Output the (x, y) coordinate of the center of the cell containing the given text.  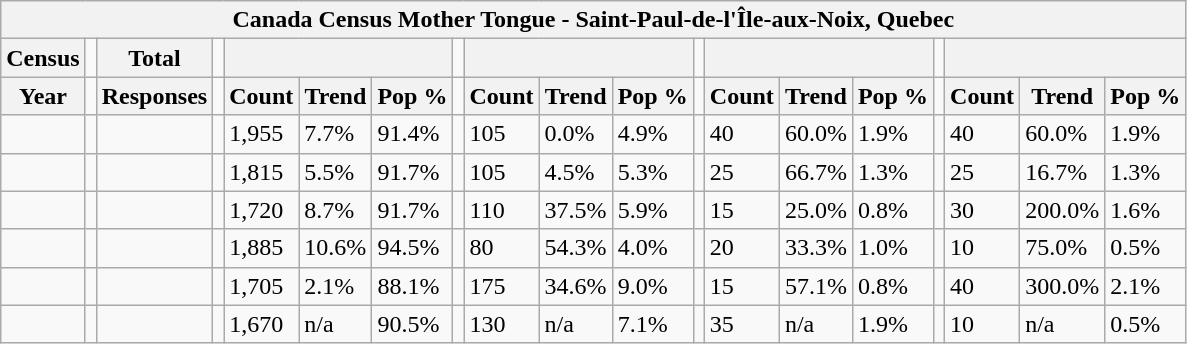
7.1% (652, 324)
80 (502, 248)
66.7% (816, 172)
Total (154, 58)
5.5% (336, 172)
9.0% (652, 286)
200.0% (1062, 210)
5.9% (652, 210)
7.7% (336, 134)
88.1% (412, 286)
4.5% (576, 172)
5.3% (652, 172)
1.0% (892, 248)
54.3% (576, 248)
57.1% (816, 286)
25.0% (816, 210)
35 (742, 324)
90.5% (412, 324)
1.6% (1146, 210)
Responses (154, 96)
130 (502, 324)
33.3% (816, 248)
1,955 (262, 134)
30 (982, 210)
1,670 (262, 324)
16.7% (1062, 172)
4.9% (652, 134)
10.6% (336, 248)
110 (502, 210)
20 (742, 248)
8.7% (336, 210)
37.5% (576, 210)
300.0% (1062, 286)
91.4% (412, 134)
4.0% (652, 248)
175 (502, 286)
Canada Census Mother Tongue - Saint-Paul-de-l'Île-aux-Noix, Quebec (594, 20)
Year (43, 96)
1,885 (262, 248)
1,705 (262, 286)
1,720 (262, 210)
75.0% (1062, 248)
94.5% (412, 248)
1,815 (262, 172)
34.6% (576, 286)
Census (43, 58)
0.0% (576, 134)
